Find where the given text appears and provide that cell's center as [x, y] coordinate. 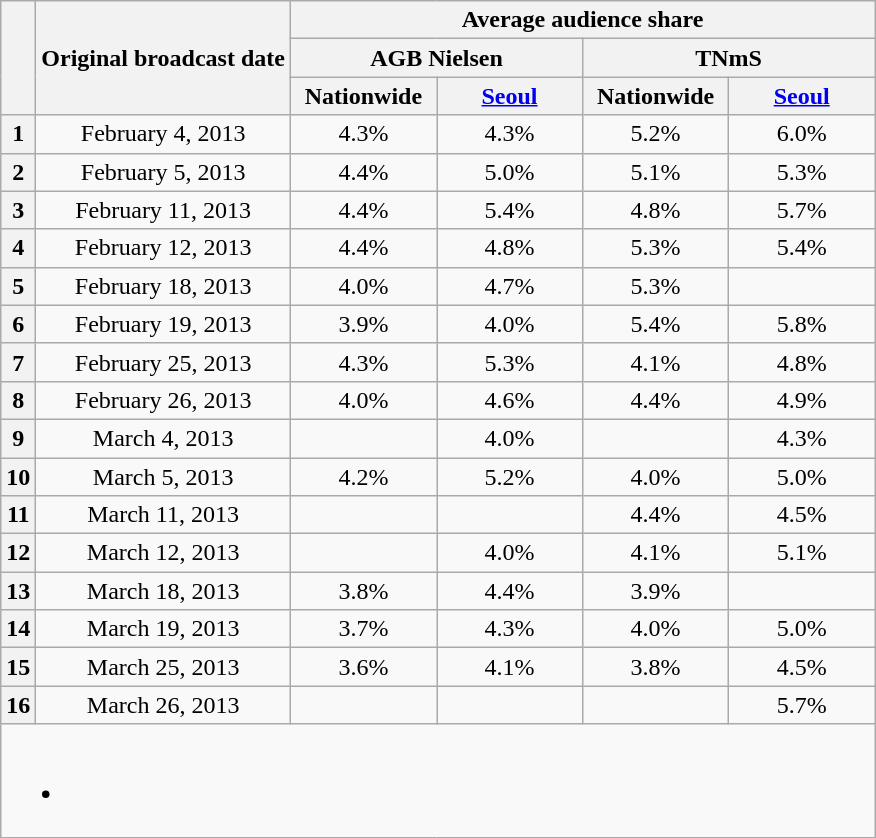
10 [18, 477]
TNmS [729, 58]
March 4, 2013 [164, 438]
5 [18, 286]
1 [18, 134]
March 5, 2013 [164, 477]
7 [18, 362]
4.7% [509, 286]
13 [18, 591]
16 [18, 705]
March 19, 2013 [164, 629]
11 [18, 515]
February 12, 2013 [164, 248]
4.6% [509, 400]
Average audience share [582, 20]
3.6% [363, 667]
4.9% [802, 400]
4 [18, 248]
4.2% [363, 477]
3 [18, 210]
February 11, 2013 [164, 210]
March 18, 2013 [164, 591]
3.7% [363, 629]
February 19, 2013 [164, 324]
6 [18, 324]
March 25, 2013 [164, 667]
6.0% [802, 134]
February 5, 2013 [164, 172]
February 26, 2013 [164, 400]
February 18, 2013 [164, 286]
February 25, 2013 [164, 362]
2 [18, 172]
14 [18, 629]
5.8% [802, 324]
9 [18, 438]
March 11, 2013 [164, 515]
15 [18, 667]
12 [18, 553]
Original broadcast date [164, 58]
March 26, 2013 [164, 705]
AGB Nielsen [436, 58]
8 [18, 400]
February 4, 2013 [164, 134]
March 12, 2013 [164, 553]
